Output the [x, y] coordinate of the center of the cell containing the given text.  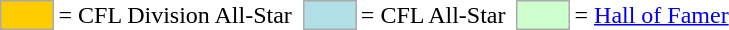
= CFL All-Star [433, 15]
= CFL Division All-Star [175, 15]
